Detect which cell encompasses the target text, then output its [X, Y] center coordinate. 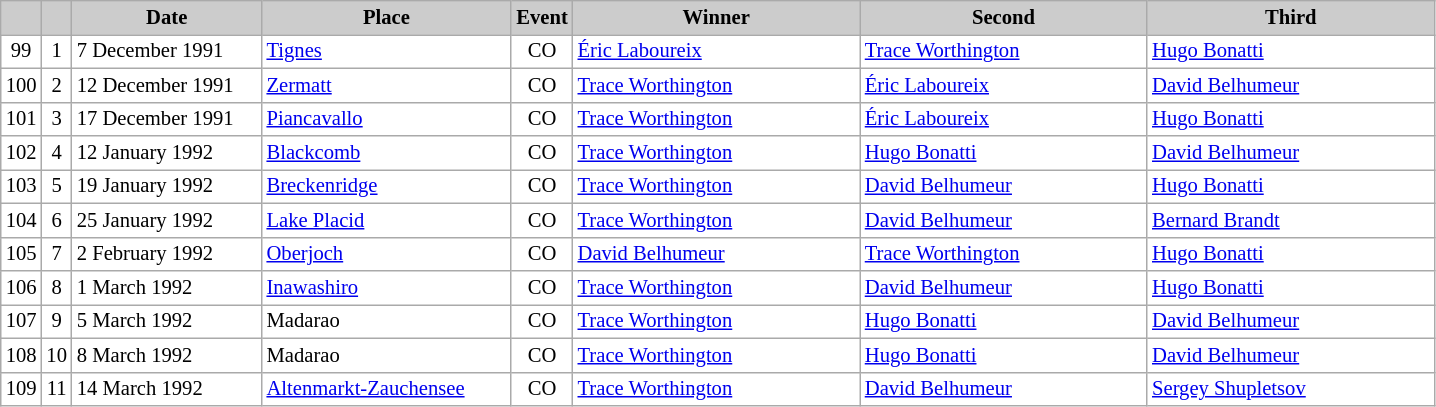
Blackcomb [387, 153]
106 [22, 287]
105 [22, 254]
Piancavallo [387, 119]
Breckenridge [387, 186]
1 March 1992 [167, 287]
109 [22, 389]
Winner [716, 17]
Second [1004, 17]
10 [56, 355]
Lake Placid [387, 220]
4 [56, 153]
Date [167, 17]
99 [22, 51]
102 [22, 153]
19 January 1992 [167, 186]
5 [56, 186]
Third [1290, 17]
2 February 1992 [167, 254]
101 [22, 119]
14 March 1992 [167, 389]
108 [22, 355]
Zermatt [387, 85]
11 [56, 389]
Bernard Brandt [1290, 220]
5 March 1992 [167, 321]
Inawashiro [387, 287]
2 [56, 85]
17 December 1991 [167, 119]
Tignes [387, 51]
100 [22, 85]
1 [56, 51]
Event [542, 17]
Altenmarkt-Zauchensee [387, 389]
7 [56, 254]
Oberjoch [387, 254]
Sergey Shupletsov [1290, 389]
12 December 1991 [167, 85]
Place [387, 17]
3 [56, 119]
104 [22, 220]
8 March 1992 [167, 355]
12 January 1992 [167, 153]
7 December 1991 [167, 51]
107 [22, 321]
103 [22, 186]
8 [56, 287]
6 [56, 220]
25 January 1992 [167, 220]
9 [56, 321]
